Extract the (x, y) coordinate from the center of the cell holding the provided text.  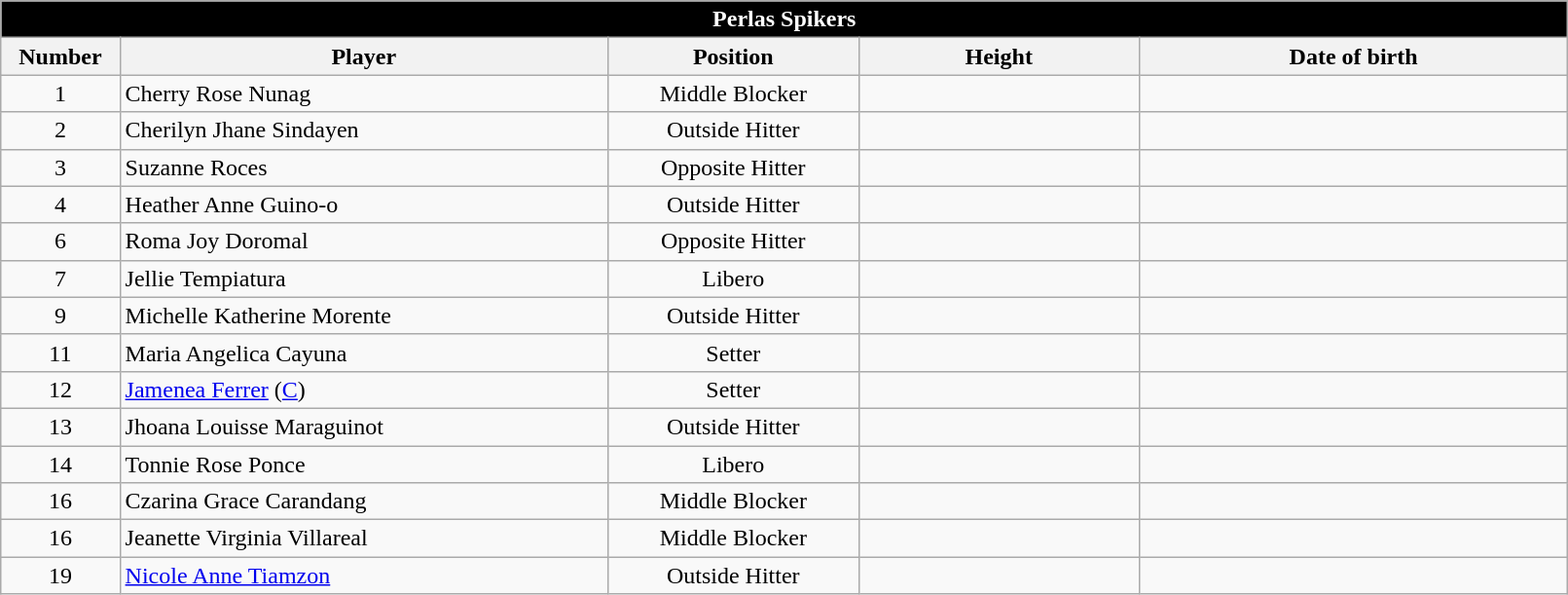
Jhoana Louisse Maraguinot (364, 427)
Number (60, 56)
Perlas Spikers (784, 19)
6 (60, 242)
Height (999, 56)
1 (60, 93)
Michelle Katherine Morente (364, 316)
Nicole Anne Tiamzon (364, 576)
Cherry Rose Nunag (364, 93)
Heather Anne Guino-o (364, 205)
12 (60, 390)
Position (733, 56)
Suzanne Roces (364, 167)
4 (60, 205)
19 (60, 576)
Date of birth (1353, 56)
Jeanette Virginia Villareal (364, 539)
2 (60, 130)
Jamenea Ferrer (C) (364, 390)
14 (60, 465)
Jellie Tempiatura (364, 279)
7 (60, 279)
Roma Joy Doromal (364, 242)
Player (364, 56)
13 (60, 427)
3 (60, 167)
9 (60, 316)
Czarina Grace Carandang (364, 502)
Tonnie Rose Ponce (364, 465)
11 (60, 353)
Maria Angelica Cayuna (364, 353)
Cherilyn Jhane Sindayen (364, 130)
